For the text-containing cell, return its midpoint in [x, y] coordinate format. 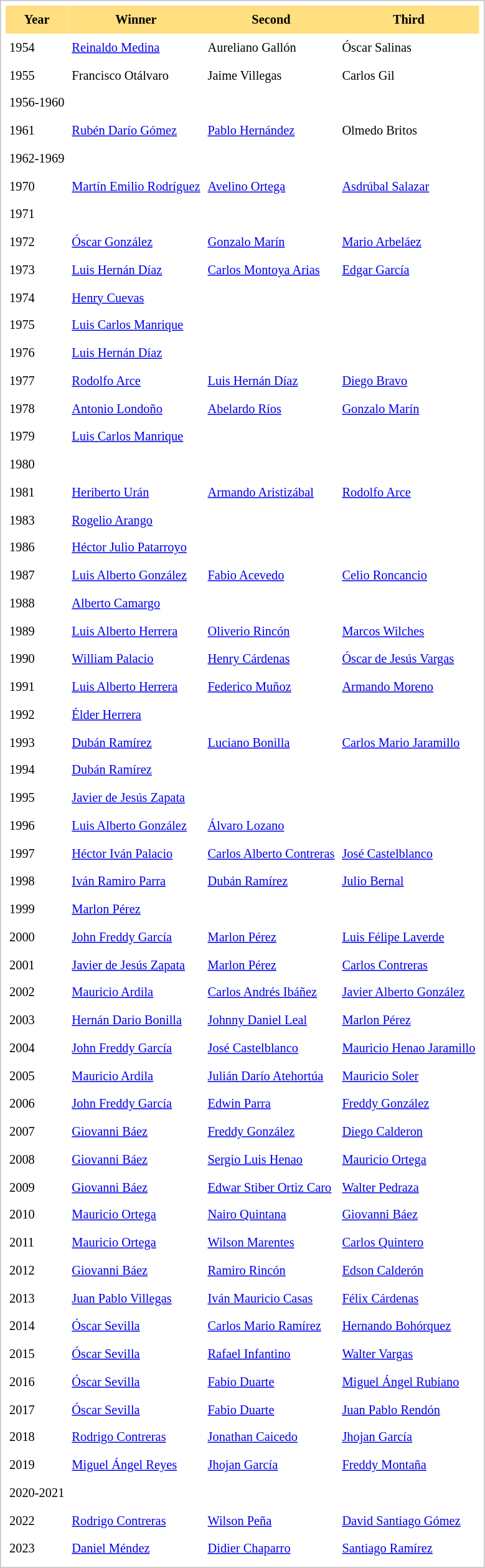
Armando Moreno [408, 687]
1996 [37, 826]
Carlos Quintero [408, 1242]
Federico Muñoz [271, 687]
1954 [37, 47]
Diego Calderon [408, 1131]
Daniel Méndez [136, 1549]
Miguel Ángel Reyes [136, 1465]
Élder Herrera [136, 715]
2008 [37, 1160]
Mauricio Henao Jaramillo [408, 1048]
Ramiro Rincón [271, 1271]
Second [271, 20]
Henry Cárdenas [271, 659]
1970 [37, 187]
Abelardo Ríos [271, 409]
Francisco Otálvaro [136, 75]
2022 [37, 1521]
2013 [37, 1298]
Óscar de Jesús Vargas [408, 659]
2019 [37, 1465]
1989 [37, 632]
Avelino Ortega [271, 187]
Hernando Bohórquez [408, 1326]
Third [408, 20]
1974 [37, 298]
Iván Ramiro Parra [136, 881]
Miguel Ángel Rubiano [408, 1382]
Juan Pablo Rendón [408, 1409]
1993 [37, 743]
Fabio Acevedo [271, 576]
1991 [37, 687]
Johnny Daniel Leal [271, 1020]
1955 [37, 75]
Henry Cuevas [136, 298]
2010 [37, 1215]
Mario Arbeláez [408, 242]
Antonio Londoño [136, 409]
2004 [37, 1048]
Iván Mauricio Casas [271, 1298]
1976 [37, 353]
1973 [37, 270]
Héctor Julio Patarroyo [136, 548]
2005 [37, 1076]
1962-1969 [37, 158]
Álvaro Lozano [271, 826]
1979 [37, 436]
Mauricio Soler [408, 1076]
Wilson Peña [271, 1521]
2018 [37, 1438]
Luis Félipe Laverde [408, 937]
Pablo Hernández [271, 131]
Didier Chaparro [271, 1549]
Year [37, 20]
Heriberto Urán [136, 492]
1983 [37, 520]
Rogelio Arango [136, 520]
Julián Darío Atehortúa [271, 1076]
Martín Emilio Rodríguez [136, 187]
Javier Alberto González [408, 993]
Oliverio Rincón [271, 632]
2014 [37, 1326]
Óscar González [136, 242]
Rubén Darío Gómez [136, 131]
2003 [37, 1020]
1997 [37, 853]
Jaime Villegas [271, 75]
Armando Aristizábal [271, 492]
Luciano Bonilla [271, 743]
1980 [37, 465]
2012 [37, 1271]
Celio Roncancio [408, 576]
1971 [37, 214]
Asdrúbal Salazar [408, 187]
2023 [37, 1549]
2001 [37, 964]
Carlos Mario Jaramillo [408, 743]
Diego Bravo [408, 381]
Santiago Ramírez [408, 1549]
Freddy Montaña [408, 1465]
1990 [37, 659]
Jonathan Caicedo [271, 1438]
Carlos Gil [408, 75]
1986 [37, 548]
Juan Pablo Villegas [136, 1298]
1981 [37, 492]
1999 [37, 910]
1972 [37, 242]
1961 [37, 131]
2002 [37, 993]
2017 [37, 1409]
2020-2021 [37, 1493]
1992 [37, 715]
2000 [37, 937]
Marcos Wilches [408, 632]
Edson Calderón [408, 1271]
1988 [37, 603]
1998 [37, 881]
Rafael Infantino [271, 1354]
1994 [37, 770]
Alberto Camargo [136, 603]
Óscar Salinas [408, 47]
Julio Bernal [408, 881]
1995 [37, 797]
Carlos Mario Ramírez [271, 1326]
William Palacio [136, 659]
Carlos Contreras [408, 964]
2006 [37, 1104]
Reinaldo Medina [136, 47]
2009 [37, 1187]
Olmedo Britos [408, 131]
Sergio Luis Henao [271, 1160]
1975 [37, 325]
1956-1960 [37, 103]
Carlos Andrés Ibáñez [271, 993]
2011 [37, 1242]
Aureliano Gallón [271, 47]
Héctor Iván Palacio [136, 853]
Edwar Stiber Ortiz Caro [271, 1187]
2015 [37, 1354]
Nairo Quintana [271, 1215]
Winner [136, 20]
Félix Cárdenas [408, 1298]
Wilson Marentes [271, 1242]
David Santiago Gómez [408, 1521]
1977 [37, 381]
Walter Vargas [408, 1354]
1978 [37, 409]
2016 [37, 1382]
Hernán Dario Bonilla [136, 1020]
Carlos Alberto Contreras [271, 853]
Carlos Montoya Arias [271, 270]
Edgar García [408, 270]
Walter Pedraza [408, 1187]
Edwin Parra [271, 1104]
1987 [37, 576]
2007 [37, 1131]
